Locate the cell with the specified text and output its (X, Y) center coordinate. 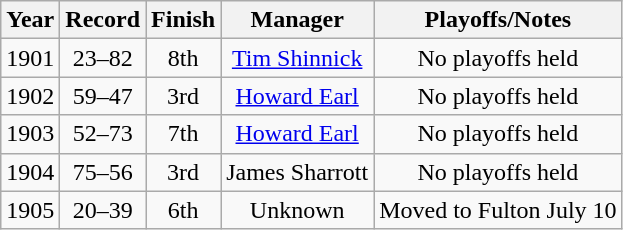
1901 (30, 58)
20–39 (103, 210)
52–73 (103, 134)
James Sharrott (298, 172)
1905 (30, 210)
75–56 (103, 172)
23–82 (103, 58)
8th (184, 58)
59–47 (103, 96)
Unknown (298, 210)
Year (30, 20)
Playoffs/Notes (498, 20)
1902 (30, 96)
1903 (30, 134)
Moved to Fulton July 10 (498, 210)
6th (184, 210)
Tim Shinnick (298, 58)
Manager (298, 20)
1904 (30, 172)
Record (103, 20)
Finish (184, 20)
7th (184, 134)
